Return the [X, Y] coordinate for the center point of the cell that contains the specified text.  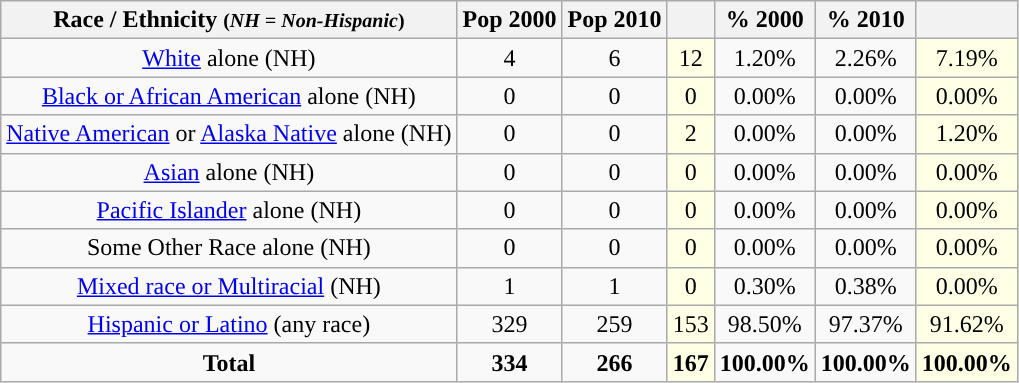
Black or African American alone (NH) [229, 96]
0.30% [764, 286]
334 [510, 362]
% 2010 [866, 20]
Pop 2000 [510, 20]
2.26% [866, 58]
Race / Ethnicity (NH = Non-Hispanic) [229, 20]
266 [614, 362]
0.38% [866, 286]
97.37% [866, 324]
Hispanic or Latino (any race) [229, 324]
167 [690, 362]
12 [690, 58]
98.50% [764, 324]
White alone (NH) [229, 58]
2 [690, 134]
Total [229, 362]
Mixed race or Multiracial (NH) [229, 286]
Asian alone (NH) [229, 172]
Native American or Alaska Native alone (NH) [229, 134]
6 [614, 58]
Pacific Islander alone (NH) [229, 210]
7.19% [966, 58]
153 [690, 324]
91.62% [966, 324]
329 [510, 324]
259 [614, 324]
Some Other Race alone (NH) [229, 248]
% 2000 [764, 20]
4 [510, 58]
Pop 2010 [614, 20]
